Output the [x, y] coordinate of the center of the cell containing the given text.  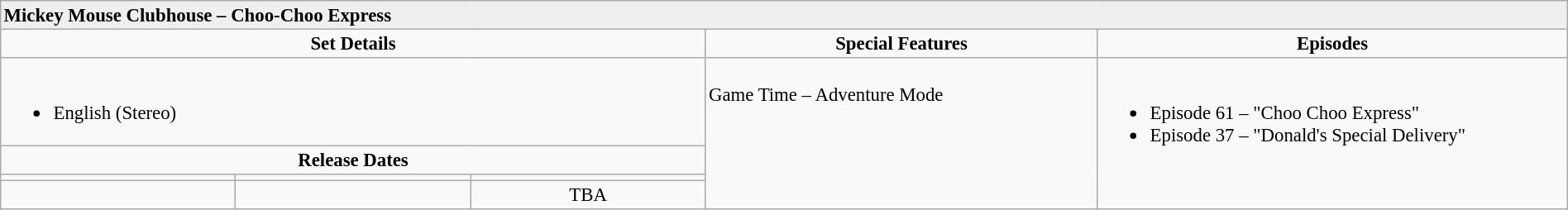
Episode 61 – "Choo Choo Express"Episode 37 – "Donald's Special Delivery" [1332, 134]
Mickey Mouse Clubhouse – Choo-Choo Express [784, 15]
TBA [588, 195]
Special Features [901, 43]
English (Stereo) [353, 103]
Set Details [353, 43]
Release Dates [353, 160]
Game Time – Adventure Mode [901, 134]
Episodes [1332, 43]
